Extract the (X, Y) coordinate from the center of the cell holding the provided text.  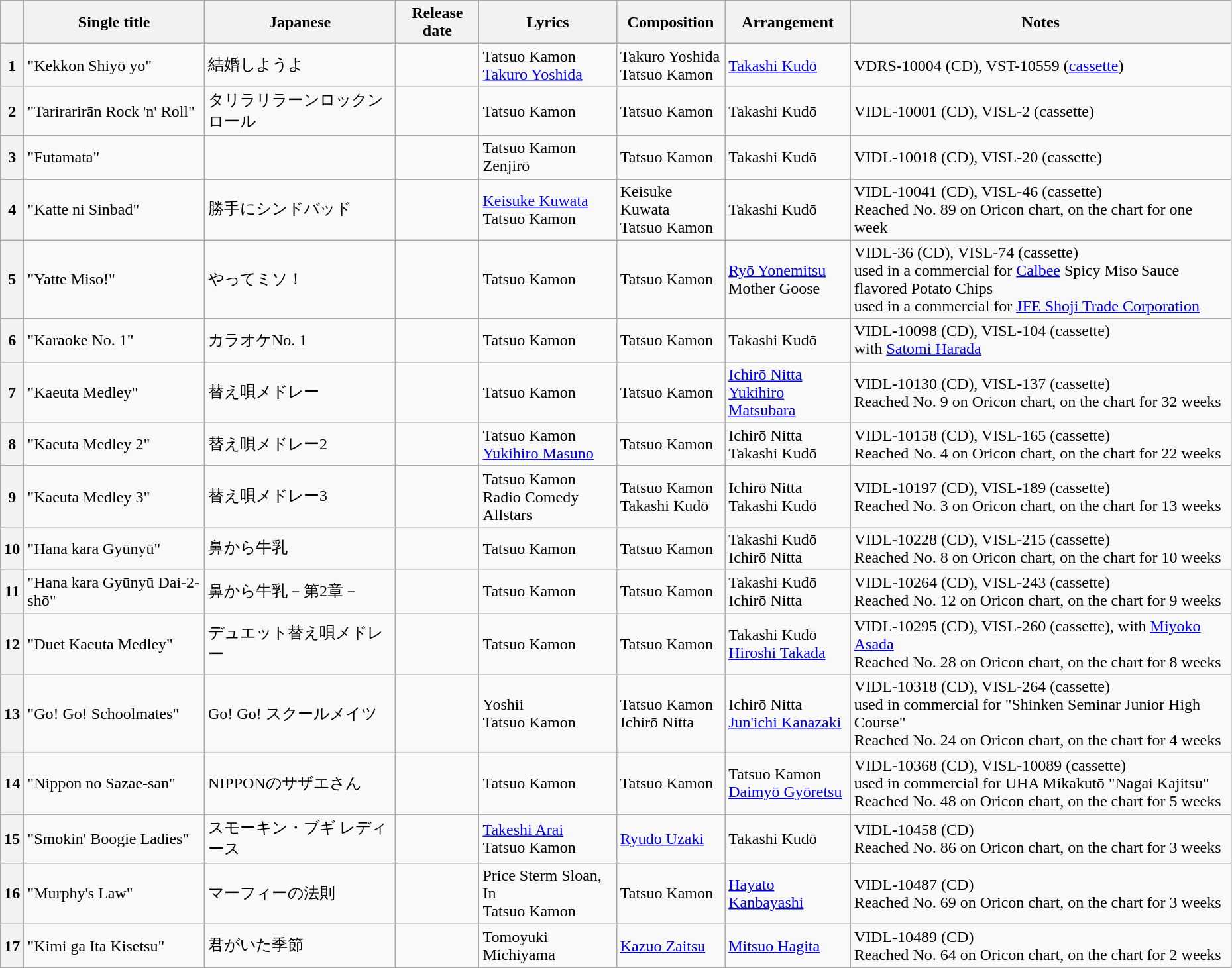
13 (12, 714)
12 (12, 644)
Notes (1040, 23)
"Kekkon Shiyō yo" (114, 65)
Ryudo Uzaki (671, 839)
Takashi KudōHiroshi Takada (788, 644)
勝手にシンドバッド (300, 209)
"Kaeuta Medley" (114, 392)
Mitsuo Hagita (788, 946)
"Katte ni Sinbad" (114, 209)
VIDL-10368 (CD), VISL-10089 (cassette)used in commercial for UHA Mikakutō "Nagai Kajitsu"Reached No. 48 on Oricon chart, on the chart for 5 weeks (1040, 784)
"Futamata" (114, 158)
VIDL-10264 (CD), VISL-243 (cassette)Reached No. 12 on Oricon chart, on the chart for 9 weeks (1040, 591)
VIDL-10228 (CD), VISL-215 (cassette)Reached No. 8 on Oricon chart, on the chart for 10 weeks (1040, 549)
4 (12, 209)
君がいた季節 (300, 946)
Release date (437, 23)
Lyrics (547, 23)
15 (12, 839)
替え唄メドレー3 (300, 496)
VIDL-10295 (CD), VISL-260 (cassette), with Miyoko AsadaReached No. 28 on Oricon chart, on the chart for 8 weeks (1040, 644)
11 (12, 591)
"Smokin' Boogie Ladies" (114, 839)
結婚しようよ (300, 65)
VIDL-10458 (CD)Reached No. 86 on Oricon chart, on the chart for 3 weeks (1040, 839)
NIPPONのサザエさん (300, 784)
VIDL-10018 (CD), VISL-20 (cassette) (1040, 158)
1 (12, 65)
Tomoyuki Michiyama (547, 946)
替え唄メドレー2 (300, 444)
9 (12, 496)
スモーキン・ブギ レディース (300, 839)
マーフィーの法則 (300, 894)
"Nippon no Sazae-san" (114, 784)
Kazuo Zaitsu (671, 946)
Tatsuo KamonYukihiro Masuno (547, 444)
"Kimi ga Ita Kisetsu" (114, 946)
10 (12, 549)
VIDL-10041 (CD), VISL-46 (cassette)Reached No. 89 on Oricon chart, on the chart for one week (1040, 209)
Price Sterm Sloan, InTatsuo Kamon (547, 894)
Japanese (300, 23)
Tatsuo KamonTakashi Kudō (671, 496)
3 (12, 158)
8 (12, 444)
"Duet Kaeuta Medley" (114, 644)
カラオケNo. 1 (300, 341)
Takeshi AraiTatsuo Kamon (547, 839)
VIDL-10001 (CD), VISL-2 (cassette) (1040, 111)
"Kaeuta Medley 3" (114, 496)
鼻から牛乳－第2章－ (300, 591)
"Kaeuta Medley 2" (114, 444)
"Karaoke No. 1" (114, 341)
Composition (671, 23)
Takuro YoshidaTatsuo Kamon (671, 65)
Tatsuo KamonTakuro Yoshida (547, 65)
YoshiiTatsuo Kamon (547, 714)
2 (12, 111)
替え唄メドレー (300, 392)
VIDL-10158 (CD), VISL-165 (cassette)Reached No. 4 on Oricon chart, on the chart for 22 weeks (1040, 444)
VIDL-10197 (CD), VISL-189 (cassette)Reached No. 3 on Oricon chart, on the chart for 13 weeks (1040, 496)
Ichirō NittaJun'ichi Kanazaki (788, 714)
デュエット替え唄メドレー (300, 644)
Ryō YonemitsuMother Goose (788, 280)
17 (12, 946)
VIDL-10487 (CD)Reached No. 69 on Oricon chart, on the chart for 3 weeks (1040, 894)
5 (12, 280)
Ichirō NittaYukihiro Matsubara (788, 392)
Tatsuo KamonZenjirō (547, 158)
"Hana kara Gyūnyū Dai-2-shō" (114, 591)
Tatsuo KamonRadio Comedy Allstars (547, 496)
Hayato Kanbayashi (788, 894)
VIDL-10489 (CD)Reached No. 64 on Oricon chart, on the chart for 2 weeks (1040, 946)
Single title (114, 23)
Arrangement (788, 23)
Go! Go! スクールメイツ (300, 714)
VDRS-10004 (CD), VST-10559 (cassette) (1040, 65)
"Hana kara Gyūnyū" (114, 549)
VIDL-10098 (CD), VISL-104 (cassette)with Satomi Harada (1040, 341)
"Yatte Miso!" (114, 280)
"Tarirarirān Rock 'n' Roll" (114, 111)
"Go! Go! Schoolmates" (114, 714)
7 (12, 392)
Tatsuo KamonIchirō Nitta (671, 714)
鼻から牛乳 (300, 549)
6 (12, 341)
14 (12, 784)
VIDL-10130 (CD), VISL-137 (cassette)Reached No. 9 on Oricon chart, on the chart for 32 weeks (1040, 392)
タリラリラーンロックンロール (300, 111)
やってミソ！ (300, 280)
16 (12, 894)
Tatsuo KamonDaimyō Gyōretsu (788, 784)
"Murphy's Law" (114, 894)
